Extract the (x, y) coordinate from the center of the cell holding the provided text.  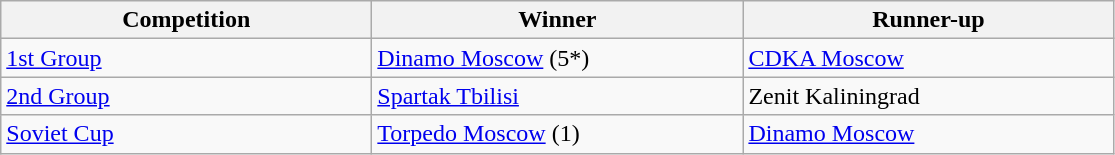
Dinamo Moscow (5*) (558, 58)
1st Group (186, 58)
CDKA Moscow (928, 58)
Spartak Tbilisi (558, 96)
Competition (186, 20)
Soviet Cup (186, 134)
Runner-up (928, 20)
Winner (558, 20)
Zenit Kaliningrad (928, 96)
2nd Group (186, 96)
Dinamo Moscow (928, 134)
Torpedo Moscow (1) (558, 134)
